Determine the (X, Y) coordinate at the center of the cell enclosing the given text.  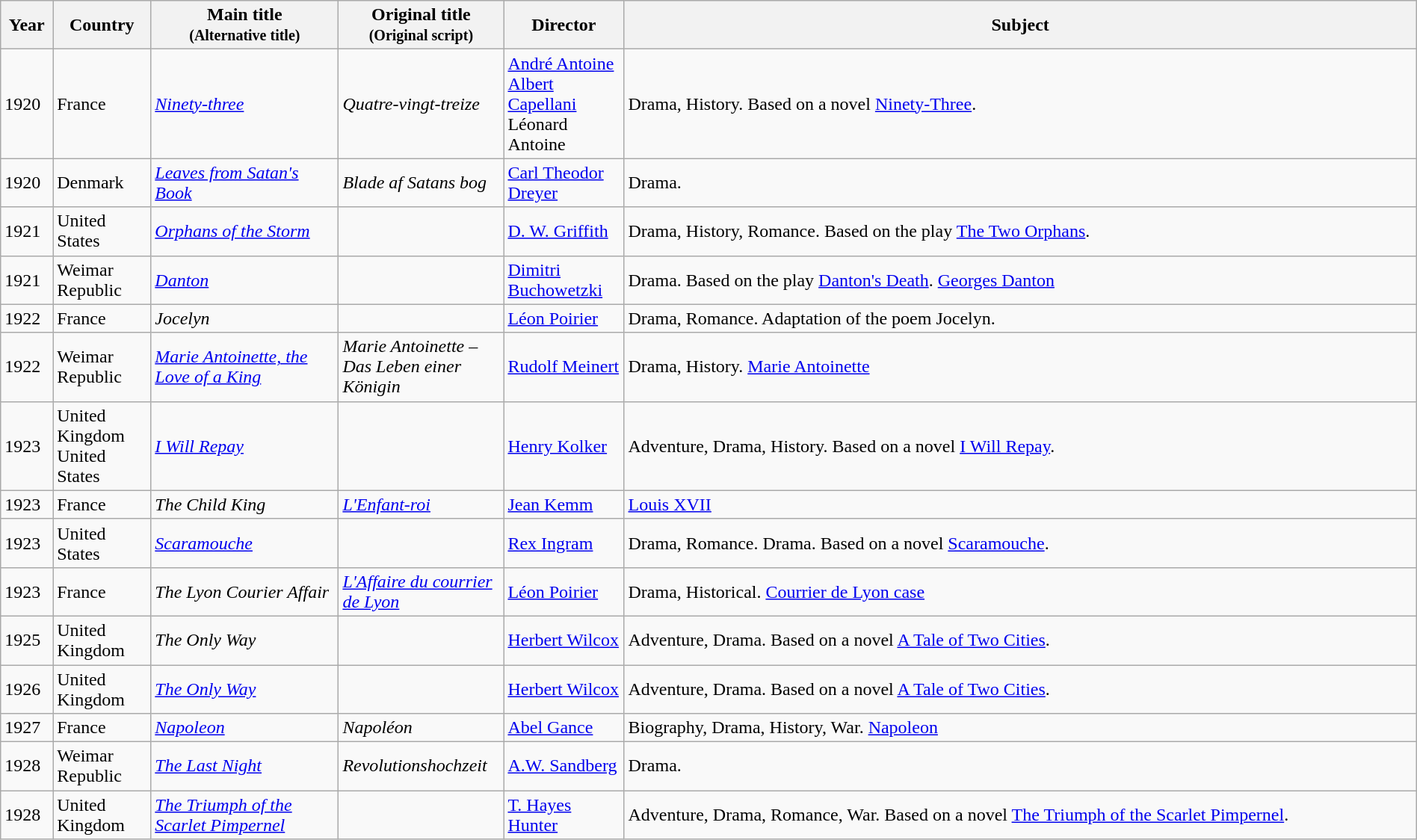
Drama, Romance. Drama. Based on a novel Scaramouche. (1020, 543)
L'Affaire du courrier de Lyon (422, 592)
Scaramouche (245, 543)
Dimitri Buchowetzki (564, 280)
Ninety-three (245, 104)
A.W. Sandberg (564, 767)
Subject (1020, 25)
The Child King (245, 504)
Napoléon (422, 728)
Napoleon (245, 728)
Adventure, Drama, Romance, War. Based on a novel The Triumph of the Scarlet Pimpernel. (1020, 815)
Year (27, 25)
Leaves from Satan's Book (245, 182)
Revolutionshochzeit (422, 767)
1926 (27, 689)
I Will Repay (245, 445)
Drama, Romance. Adaptation of the poem Jocelyn. (1020, 318)
Orphans of the Storm (245, 232)
The Last Night (245, 767)
Drama. Based on the play Danton's Death. Georges Danton (1020, 280)
Quatre-vingt-treize (422, 104)
Henry Kolker (564, 445)
Jean Kemm (564, 504)
Biography, Drama, History, War. Napoleon (1020, 728)
Adventure, Drama, History. Based on a novel I Will Repay. (1020, 445)
Main title(Alternative title) (245, 25)
Louis XVII (1020, 504)
Carl Theodor Dreyer (564, 182)
Country (102, 25)
Marie Antoinette – Das Leben einer Königin (422, 367)
The Triumph of the Scarlet Pimpernel (245, 815)
Denmark (102, 182)
Marie Antoinette, the Love of a King (245, 367)
Rudolf Meinert (564, 367)
Director (564, 25)
Blade af Satans bog (422, 182)
Jocelyn (245, 318)
André Antoine Albert Capellani Léonard Antoine (564, 104)
Abel Gance (564, 728)
Drama, History. Based on a novel Ninety-Three. (1020, 104)
United KingdomUnited States (102, 445)
Drama, Historical. Courrier de Lyon case (1020, 592)
The Lyon Courier Affair (245, 592)
Drama, History, Romance. Based on the play The Two Orphans. (1020, 232)
T. Hayes Hunter (564, 815)
Danton (245, 280)
Rex Ingram (564, 543)
D. W. Griffith (564, 232)
1927 (27, 728)
Drama, History. Marie Antoinette (1020, 367)
Original title(Original script) (422, 25)
1925 (27, 640)
L'Enfant-roi (422, 504)
